Extract the [X, Y] coordinate from the center of the cell holding the provided text.  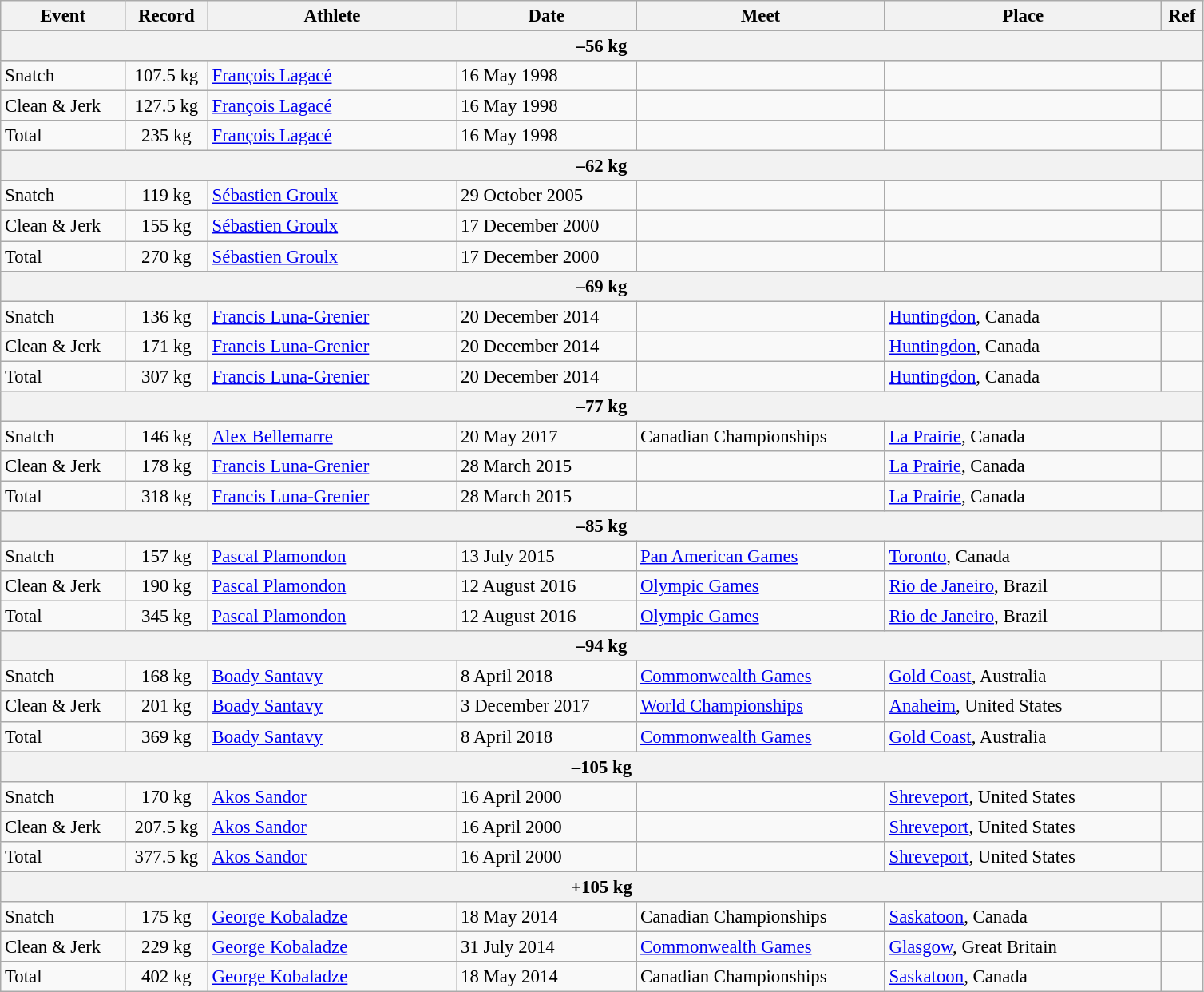
20 May 2017 [546, 436]
+105 kg [602, 887]
–85 kg [602, 526]
Ref [1182, 16]
107.5 kg [166, 76]
136 kg [166, 316]
13 July 2015 [546, 557]
119 kg [166, 196]
Anaheim, United States [1023, 707]
377.5 kg [166, 857]
146 kg [166, 436]
307 kg [166, 376]
Glasgow, Great Britain [1023, 946]
168 kg [166, 677]
Place [1023, 16]
157 kg [166, 557]
235 kg [166, 136]
270 kg [166, 256]
Pan American Games [760, 557]
Athlete [332, 16]
Date [546, 16]
–105 kg [602, 767]
3 December 2017 [546, 707]
207.5 kg [166, 827]
201 kg [166, 707]
345 kg [166, 617]
Toronto, Canada [1023, 557]
–56 kg [602, 46]
155 kg [166, 226]
Alex Bellemarre [332, 436]
Event [63, 16]
29 October 2005 [546, 196]
178 kg [166, 466]
190 kg [166, 586]
229 kg [166, 946]
Record [166, 16]
World Championships [760, 707]
–69 kg [602, 286]
402 kg [166, 977]
170 kg [166, 796]
Meet [760, 16]
31 July 2014 [546, 946]
369 kg [166, 736]
127.5 kg [166, 106]
–77 kg [602, 407]
171 kg [166, 346]
318 kg [166, 496]
–94 kg [602, 646]
–62 kg [602, 166]
175 kg [166, 917]
